Pinpoint the cell where the given text exists, returning its [X, Y] midpoint coordinate. 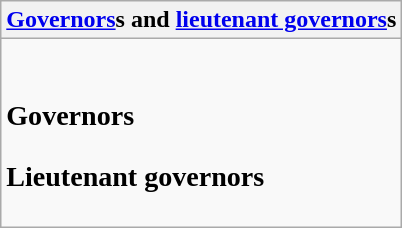
Governorss and lieutenant governorss [202, 20]
GovernorsLieutenant governors [202, 133]
